Determine the [x, y] coordinate at the center of the cell enclosing the given text.  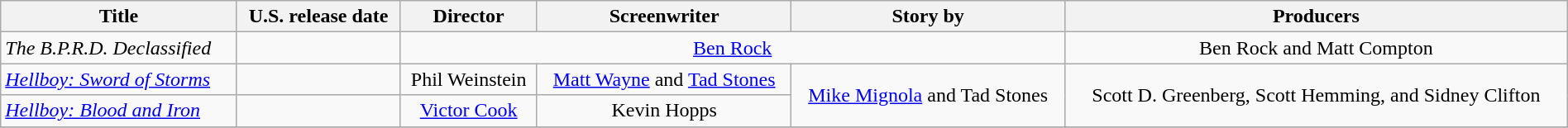
Phil Weinstein [469, 79]
Director [469, 17]
Story by [928, 17]
Producers [1316, 17]
Mike Mignola and Tad Stones [928, 95]
Scott D. Greenberg, Scott Hemming, and Sidney Clifton [1316, 95]
Ben Rock [733, 48]
Ben Rock and Matt Compton [1316, 48]
Victor Cook [469, 111]
Kevin Hopps [663, 111]
Title [119, 17]
Hellboy: Blood and Iron [119, 111]
Hellboy: Sword of Storms [119, 79]
Matt Wayne and Tad Stones [663, 79]
Screenwriter [663, 17]
U.S. release date [318, 17]
The B.P.R.D. Declassified [119, 48]
